Detect which cell encompasses the target text, then output its [x, y] center coordinate. 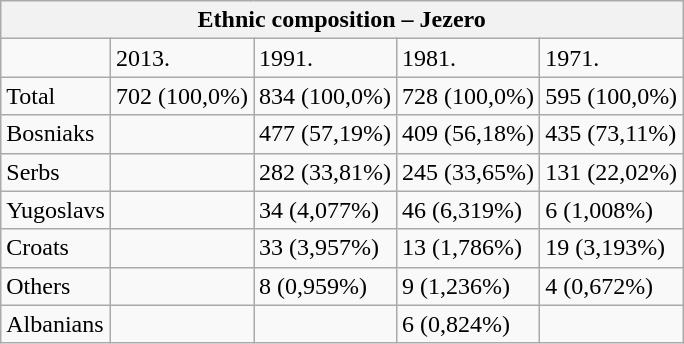
131 (22,02%) [612, 172]
Albanians [56, 324]
33 (3,957%) [326, 248]
409 (56,18%) [468, 134]
Bosniaks [56, 134]
1991. [326, 58]
46 (6,319%) [468, 210]
2013. [182, 58]
834 (100,0%) [326, 96]
245 (33,65%) [468, 172]
34 (4,077%) [326, 210]
728 (100,0%) [468, 96]
13 (1,786%) [468, 248]
435 (73,11%) [612, 134]
19 (3,193%) [612, 248]
8 (0,959%) [326, 286]
6 (0,824%) [468, 324]
1971. [612, 58]
282 (33,81%) [326, 172]
Total [56, 96]
702 (100,0%) [182, 96]
4 (0,672%) [612, 286]
595 (100,0%) [612, 96]
Others [56, 286]
1981. [468, 58]
477 (57,19%) [326, 134]
Yugoslavs [56, 210]
Croats [56, 248]
9 (1,236%) [468, 286]
Ethnic composition – Jezero [342, 20]
6 (1,008%) [612, 210]
Serbs [56, 172]
